Output the [x, y] coordinate of the center of the cell containing the given text.  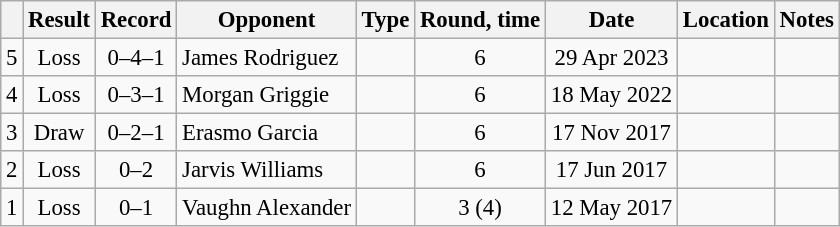
Date [611, 20]
Draw [60, 133]
4 [12, 95]
5 [12, 58]
Erasmo Garcia [267, 133]
12 May 2017 [611, 208]
17 Jun 2017 [611, 170]
2 [12, 170]
3 [12, 133]
Vaughn Alexander [267, 208]
Morgan Griggie [267, 95]
Result [60, 20]
Type [385, 20]
0–2–1 [136, 133]
0–4–1 [136, 58]
3 (4) [480, 208]
17 Nov 2017 [611, 133]
Location [726, 20]
29 Apr 2023 [611, 58]
Record [136, 20]
0–2 [136, 170]
James Rodriguez [267, 58]
Opponent [267, 20]
0–1 [136, 208]
18 May 2022 [611, 95]
1 [12, 208]
Round, time [480, 20]
Notes [806, 20]
0–3–1 [136, 95]
Jarvis Williams [267, 170]
